Identify which cell holds the provided text, then report its [X, Y] central coordinate. 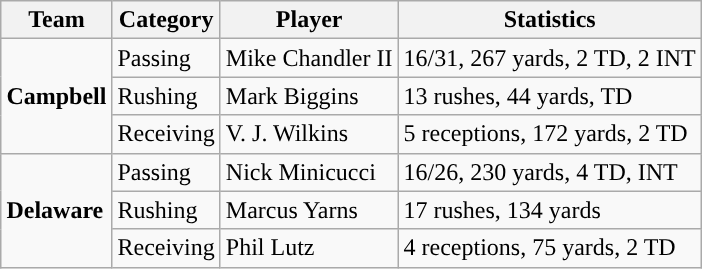
Statistics [550, 20]
16/31, 267 yards, 2 TD, 2 INT [550, 58]
Category [166, 20]
Campbell [56, 96]
Team [56, 20]
5 receptions, 172 yards, 2 TD [550, 134]
Mike Chandler II [309, 58]
Nick Minicucci [309, 172]
Mark Biggins [309, 96]
16/26, 230 yards, 4 TD, INT [550, 172]
Player [309, 20]
Phil Lutz [309, 248]
13 rushes, 44 yards, TD [550, 96]
Delaware [56, 210]
17 rushes, 134 yards [550, 210]
Marcus Yarns [309, 210]
4 receptions, 75 yards, 2 TD [550, 248]
V. J. Wilkins [309, 134]
